Determine the [x, y] coordinate at the center of the cell enclosing the given text.  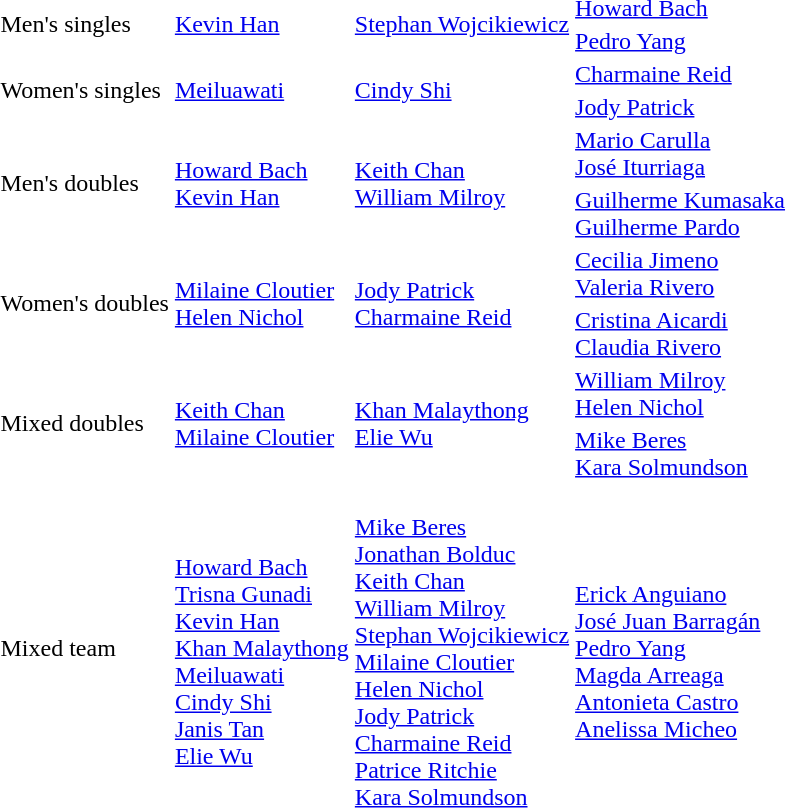
Keith Chan Milaine Cloutier [262, 424]
Jody Patrick Charmaine Reid [462, 304]
Cindy Shi [462, 90]
Khan Malaythong Elie Wu [462, 424]
Keith Chan William Milroy [462, 184]
Milaine Cloutier Helen Nichol [262, 304]
Meiluawati [262, 90]
Howard Bach Kevin Han [262, 184]
